Extract the (x, y) coordinate from the center of the cell holding the provided text.  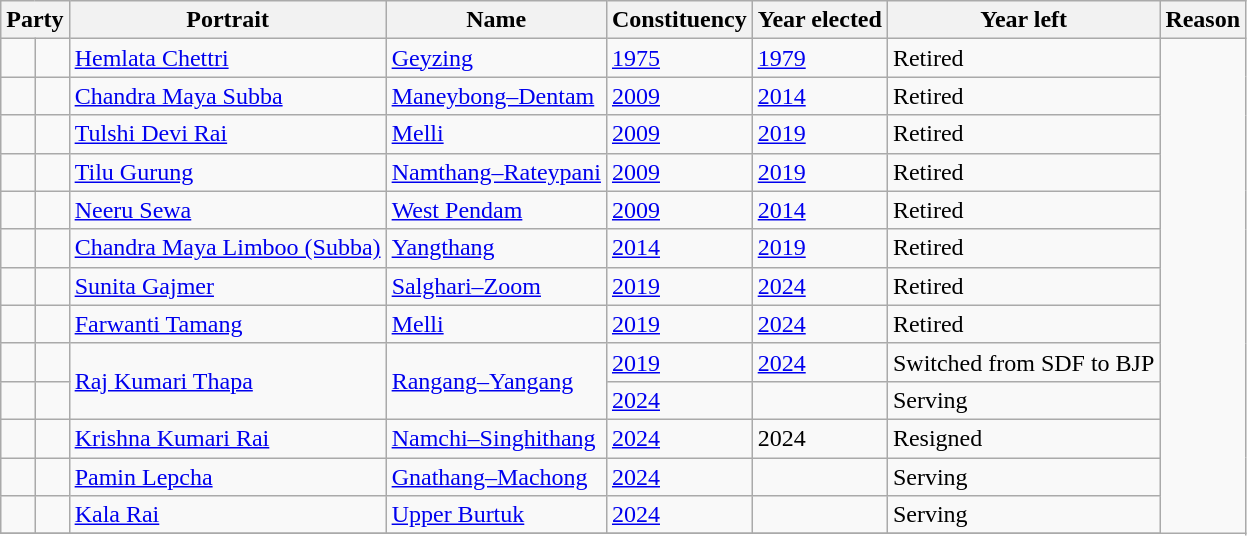
Party (35, 20)
Neeru Sewa (228, 210)
Geyzing (496, 58)
Farwanti Tamang (228, 324)
Portrait (228, 20)
Kala Rai (228, 515)
1975 (679, 58)
Maneybong–Dentam (496, 96)
Gnathang–Machong (496, 477)
Tilu Gurung (228, 172)
West Pendam (496, 210)
Rangang–Yangang (496, 381)
Tulshi Devi Rai (228, 134)
Yangthang (496, 248)
Pamin Lepcha (228, 477)
Hemlata Chettri (228, 58)
Resigned (1023, 438)
Reason (1203, 20)
Raj Kumari Thapa (228, 381)
Switched from SDF to BJP (1023, 362)
Namchi–Singhithang (496, 438)
Chandra Maya Limboo (Subba) (228, 248)
Constituency (679, 20)
Upper Burtuk (496, 515)
Namthang–Rateypani (496, 172)
Chandra Maya Subba (228, 96)
Name (496, 20)
Krishna Kumari Rai (228, 438)
Year elected (820, 20)
Salghari–Zoom (496, 286)
Year left (1023, 20)
1979 (820, 58)
Sunita Gajmer (228, 286)
